Return the [X, Y] coordinate for the center point of the cell that contains the specified text.  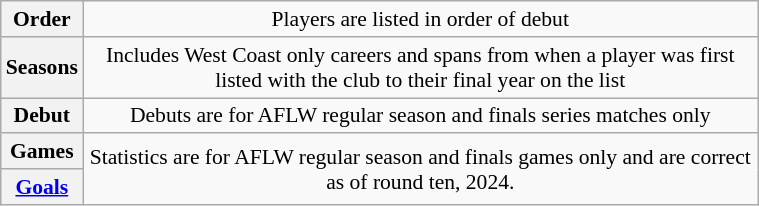
Statistics are for AFLW regular season and finals games only and are correct as of round ten, 2024. [420, 170]
Players are listed in order of debut [420, 19]
Seasons [42, 68]
Debut [42, 116]
Order [42, 19]
Goals [42, 187]
Includes West Coast only careers and spans from when a player was first listed with the club to their final year on the list [420, 68]
Debuts are for AFLW regular season and finals series matches only [420, 116]
Games [42, 152]
